Capture the cell that displays the provided text and extract its [x, y] central coordinate. 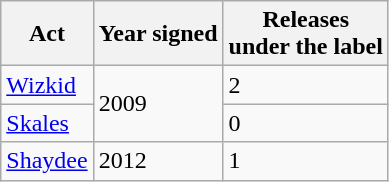
Act [47, 34]
2 [306, 85]
Skales [47, 123]
Wizkid [47, 85]
0 [306, 123]
Shaydee [47, 161]
1 [306, 161]
2009 [158, 104]
Year signed [158, 34]
2012 [158, 161]
Releases under the label [306, 34]
